Identify which cell holds the provided text, then report its [x, y] central coordinate. 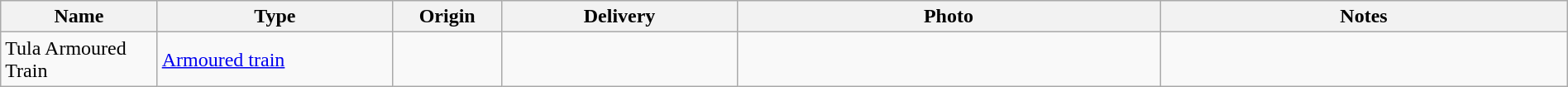
Delivery [619, 17]
Notes [1364, 17]
Origin [447, 17]
Name [79, 17]
Photo [949, 17]
Tula Armoured Train [79, 60]
Armoured train [275, 60]
Type [275, 17]
